For the text-containing cell, return its midpoint in (x, y) coordinate format. 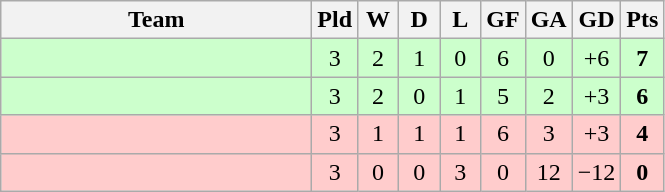
GF (503, 20)
W (378, 20)
5 (503, 96)
D (420, 20)
12 (548, 172)
7 (642, 58)
GD (596, 20)
4 (642, 134)
−12 (596, 172)
Pld (335, 20)
GA (548, 20)
Team (156, 20)
L (460, 20)
+6 (596, 58)
Pts (642, 20)
